Detect which cell encompasses the target text, then output its (X, Y) center coordinate. 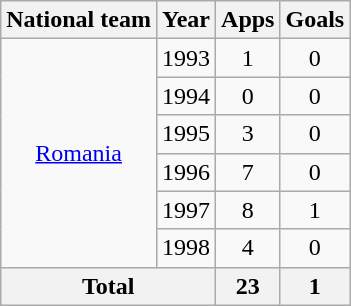
1997 (186, 210)
3 (248, 134)
7 (248, 172)
Total (108, 286)
Romania (79, 153)
National team (79, 20)
1993 (186, 58)
23 (248, 286)
4 (248, 248)
8 (248, 210)
1996 (186, 172)
1994 (186, 96)
Goals (315, 20)
1995 (186, 134)
1998 (186, 248)
Year (186, 20)
Apps (248, 20)
